Provide the [x, y] coordinate of the cell's center where the given text is located.  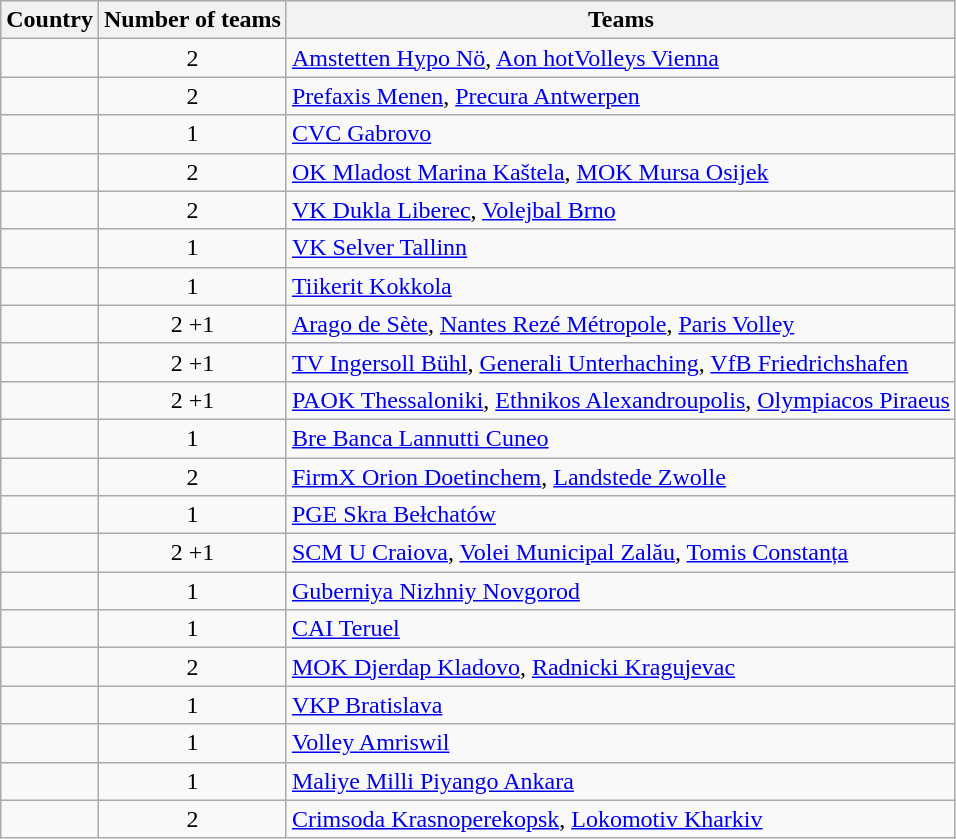
Crimsoda Krasnoperekopsk, Lokomotiv Kharkiv [620, 819]
VK Dukla Liberec, Volejbal Brno [620, 210]
Teams [620, 20]
FirmX Orion Doetinchem, Landstede Zwolle [620, 477]
TV Ingersoll Bühl, Generali Unterhaching, VfB Friedrichshafen [620, 362]
Tiikerit Kokkola [620, 286]
MOK Djerdap Kladovo, Radnicki Kragujevac [620, 667]
Bre Banca Lannutti Cuneo [620, 438]
SCM U Craiova, Volei Municipal Zalău, Tomis Constanța [620, 553]
Arago de Sète, Nantes Rezé Métropole, Paris Volley [620, 324]
PGE Skra Bełchatów [620, 515]
Maliye Milli Piyango Ankara [620, 781]
OK Mladost Marina Kaštela, MOK Mursa Osijek [620, 172]
VKP Bratislava [620, 705]
Country [50, 20]
Volley Amriswil [620, 743]
Number of teams [192, 20]
Prefaxis Menen, Precura Antwerpen [620, 96]
CAI Teruel [620, 629]
PAOK Thessaloniki, Ethnikos Alexandroupolis, Olympiacos Piraeus [620, 400]
Amstetten Hypo Nö, Aon hotVolleys Vienna [620, 58]
VK Selver Tallinn [620, 248]
Guberniya Nizhniy Novgorod [620, 591]
CVC Gabrovo [620, 134]
